Capture the cell that displays the provided text and extract its [X, Y] central coordinate. 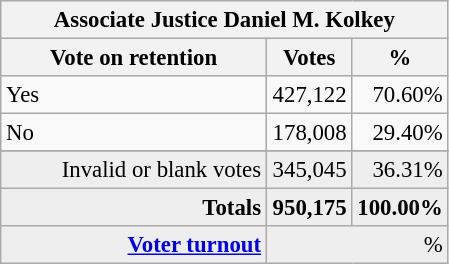
29.40% [400, 133]
Invalid or blank votes [134, 170]
Votes [309, 58]
950,175 [309, 208]
178,008 [309, 133]
427,122 [309, 95]
Voter turnout [134, 245]
Associate Justice Daniel M. Kolkey [224, 20]
100.00% [400, 208]
No [134, 133]
345,045 [309, 170]
Yes [134, 95]
36.31% [400, 170]
70.60% [400, 95]
Vote on retention [134, 58]
Totals [134, 208]
